Locate the cell with the specified text and output its (X, Y) center coordinate. 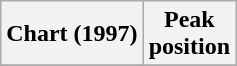
Peakposition (189, 34)
Chart (1997) (72, 34)
